Capture the cell that displays the provided text and extract its (X, Y) central coordinate. 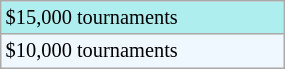
$15,000 tournaments (142, 17)
$10,000 tournaments (142, 51)
